Identify which cell holds the provided text, then report its (x, y) central coordinate. 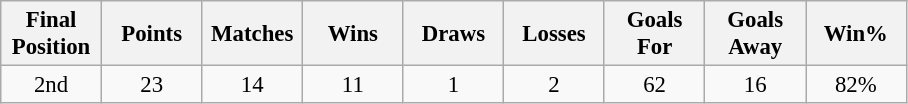
Wins (354, 34)
Points (152, 34)
Losses (554, 34)
Goals For (654, 34)
82% (856, 85)
2nd (52, 85)
16 (756, 85)
Goals Away (756, 34)
Win% (856, 34)
23 (152, 85)
Final Position (52, 34)
2 (554, 85)
Matches (252, 34)
14 (252, 85)
11 (354, 85)
62 (654, 85)
1 (454, 85)
Draws (454, 34)
